Determine the (X, Y) coordinate at the center of the cell enclosing the given text.  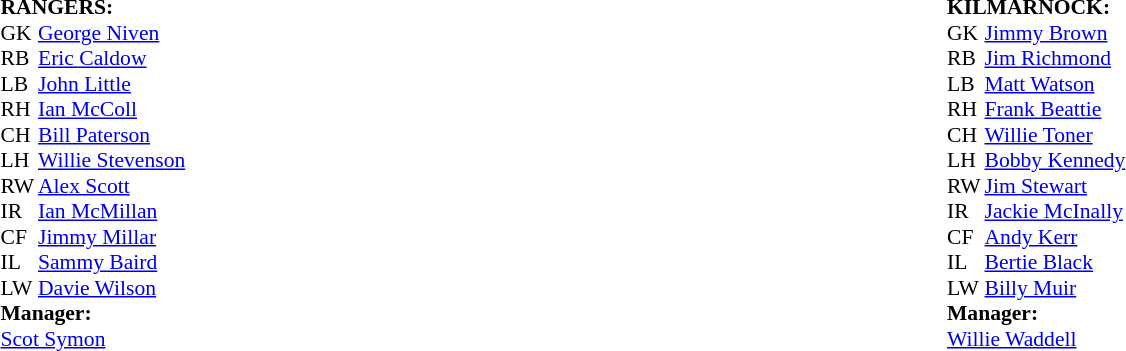
Davie Wilson (150, 288)
Ian McMillan (150, 211)
Willie Stevenson (150, 161)
Ian McColl (150, 109)
George Niven (150, 33)
Sammy Baird (150, 263)
Alex Scott (150, 186)
John Little (150, 84)
Bill Paterson (150, 135)
Manager: (131, 313)
Eric Caldow (150, 59)
Jimmy Millar (150, 237)
